Search for the cell housing the specified text and yield its [X, Y] center coordinate. 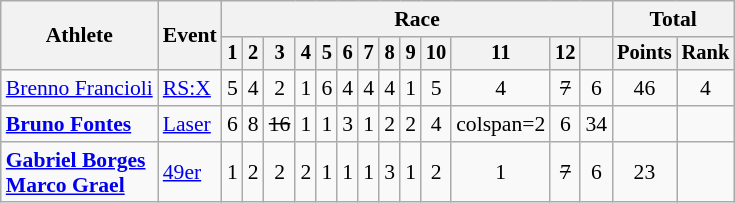
12 [565, 54]
Gabriel BorgesMarco Grael [80, 172]
16 [280, 124]
Laser [190, 124]
Total [673, 19]
Event [190, 36]
34 [596, 124]
RS:X [190, 88]
Brenno Francioli [80, 88]
10 [436, 54]
colspan=2 [500, 124]
Points [644, 54]
46 [644, 88]
Race [417, 19]
Bruno Fontes [80, 124]
11 [500, 54]
Athlete [80, 36]
Rank [706, 54]
9 [410, 54]
23 [644, 172]
49er [190, 172]
